Determine the [x, y] coordinate at the center of the cell enclosing the given text.  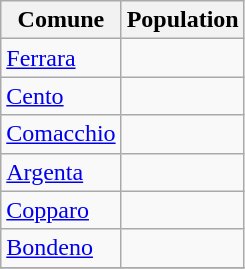
Comune [61, 20]
Copparo [61, 210]
Argenta [61, 172]
Bondeno [61, 248]
Population [182, 20]
Cento [61, 96]
Ferrara [61, 58]
Comacchio [61, 134]
